Capture the cell that displays the provided text and extract its [x, y] central coordinate. 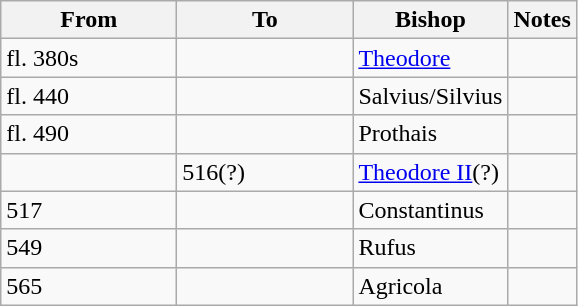
516(?) [265, 172]
Salvius/Silvius [430, 96]
549 [89, 248]
Prothais [430, 134]
Notes [542, 20]
Agricola [430, 286]
517 [89, 210]
565 [89, 286]
Theodore [430, 58]
Theodore II(?) [430, 172]
Rufus [430, 248]
fl. 490 [89, 134]
fl. 440 [89, 96]
Constantinus [430, 210]
fl. 380s [89, 58]
To [265, 20]
From [89, 20]
Bishop [430, 20]
